Scan for the cell matching the given text and deliver its [x, y] coordinate at center. 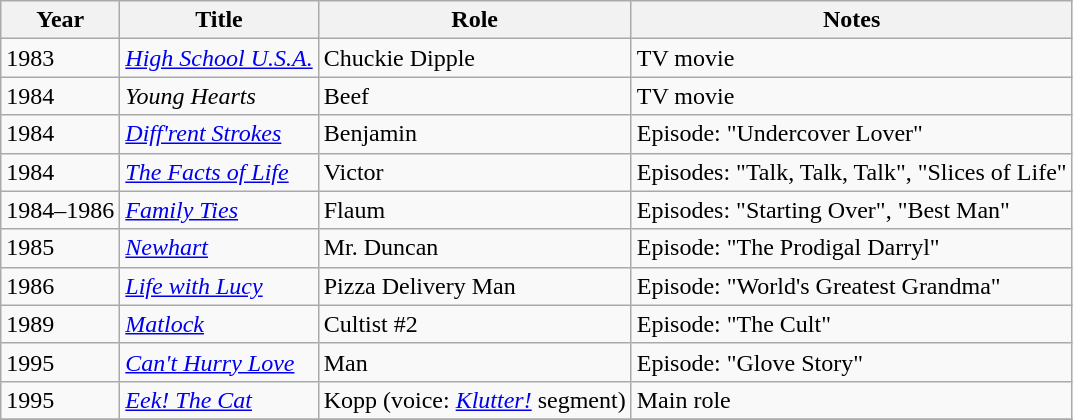
Episodes: "Starting Over", "Best Man" [852, 210]
Pizza Delivery Man [474, 286]
Mr. Duncan [474, 248]
Main role [852, 400]
Notes [852, 20]
High School U.S.A. [219, 58]
Newhart [219, 248]
Episodes: "Talk, Talk, Talk", "Slices of Life" [852, 172]
Year [60, 20]
Flaum [474, 210]
1985 [60, 248]
Kopp (voice: Klutter! segment) [474, 400]
1983 [60, 58]
Victor [474, 172]
Episode: "Glove Story" [852, 362]
Can't Hurry Love [219, 362]
1989 [60, 324]
Man [474, 362]
Episode: "Undercover Lover" [852, 134]
Benjamin [474, 134]
Family Ties [219, 210]
Young Hearts [219, 96]
1984–1986 [60, 210]
Episode: "The Prodigal Darryl" [852, 248]
Cultist #2 [474, 324]
Episode: "World's Greatest Grandma" [852, 286]
Life with Lucy [219, 286]
Eek! The Cat [219, 400]
Chuckie Dipple [474, 58]
1986 [60, 286]
Beef [474, 96]
Title [219, 20]
The Facts of Life [219, 172]
Matlock [219, 324]
Episode: "The Cult" [852, 324]
Role [474, 20]
Diff'rent Strokes [219, 134]
